Pinpoint the cell where the given text exists, returning its (x, y) midpoint coordinate. 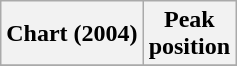
Peakposition (189, 34)
Chart (2004) (72, 34)
